Extract the [x, y] coordinate from the center of the cell holding the provided text.  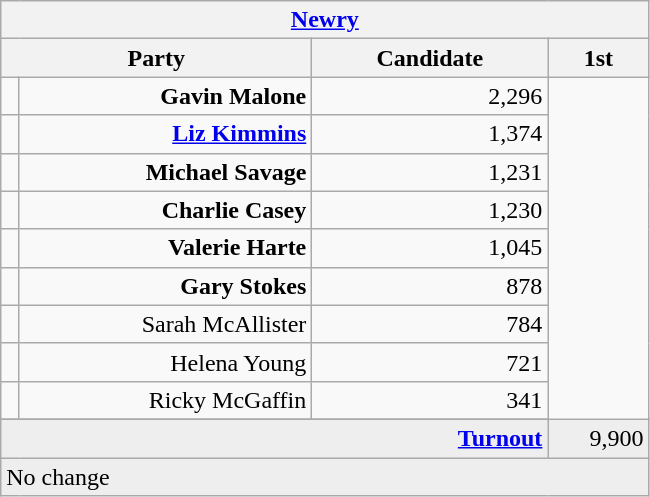
Helena Young [166, 362]
Newry [325, 20]
341 [430, 400]
Gavin Malone [166, 96]
Turnout [274, 438]
Ricky McGaffin [166, 400]
1,374 [430, 134]
1st [598, 58]
721 [430, 362]
Candidate [430, 58]
Charlie Casey [166, 210]
1,230 [430, 210]
Party [156, 58]
9,900 [598, 438]
784 [430, 324]
Sarah McAllister [166, 324]
Liz Kimmins [166, 134]
Gary Stokes [166, 286]
1,231 [430, 172]
No change [325, 477]
Michael Savage [166, 172]
2,296 [430, 96]
Valerie Harte [166, 248]
1,045 [430, 248]
878 [430, 286]
